Extract the (x, y) coordinate from the center of the cell holding the provided text.  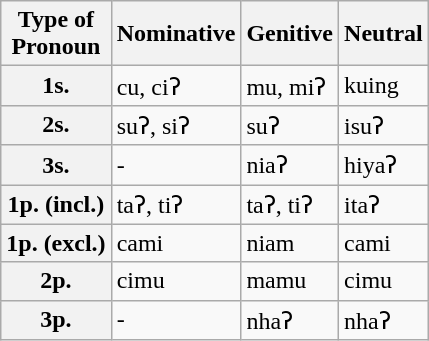
niam (290, 243)
3p. (56, 320)
Nominative (176, 34)
isuʔ (384, 125)
itaʔ (384, 204)
mamu (290, 281)
3s. (56, 165)
niaʔ (290, 165)
2s. (56, 125)
cu, ciʔ (176, 86)
1p. (excl.) (56, 243)
Type of Pronoun (56, 34)
1s. (56, 86)
suʔ (290, 125)
suʔ, siʔ (176, 125)
Genitive (290, 34)
kuing (384, 86)
hiyaʔ (384, 165)
1p. (incl.) (56, 204)
2p. (56, 281)
mu, miʔ (290, 86)
Neutral (384, 34)
